Return (X, Y) of the center of cell containing provided text 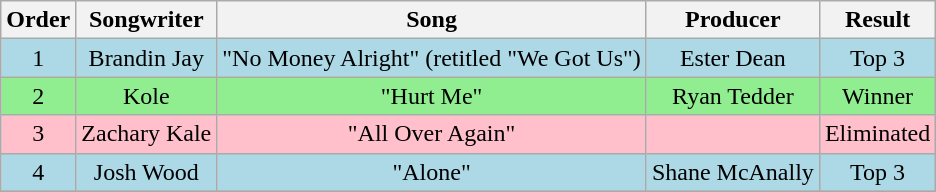
Zachary Kale (146, 134)
"No Money Alright" (retitled "We Got Us") (432, 58)
Josh Wood (146, 172)
Kole (146, 96)
4 (38, 172)
"Alone" (432, 172)
Winner (877, 96)
Ryan Tedder (732, 96)
2 (38, 96)
Shane McAnally (732, 172)
"Hurt Me" (432, 96)
1 (38, 58)
Result (877, 20)
Song (432, 20)
Order (38, 20)
3 (38, 134)
Producer (732, 20)
Songwriter (146, 20)
Ester Dean (732, 58)
Eliminated (877, 134)
"All Over Again" (432, 134)
Brandin Jay (146, 58)
